Detect which cell encompasses the target text, then output its (X, Y) center coordinate. 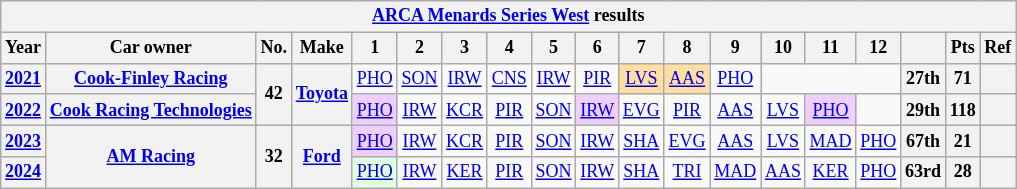
9 (736, 48)
28 (962, 172)
6 (598, 48)
Cook-Finley Racing (150, 78)
Ford (322, 156)
AM Racing (150, 156)
ARCA Menards Series West results (508, 16)
29th (924, 110)
CNS (509, 78)
21 (962, 140)
7 (642, 48)
10 (784, 48)
Year (24, 48)
2023 (24, 140)
No. (274, 48)
Cook Racing Technologies (150, 110)
63rd (924, 172)
2024 (24, 172)
2021 (24, 78)
8 (687, 48)
Make (322, 48)
2 (420, 48)
Toyota (322, 94)
12 (878, 48)
4 (509, 48)
1 (374, 48)
67th (924, 140)
2022 (24, 110)
Pts (962, 48)
11 (830, 48)
32 (274, 156)
TRI (687, 172)
Ref (998, 48)
3 (465, 48)
42 (274, 94)
118 (962, 110)
27th (924, 78)
71 (962, 78)
5 (554, 48)
Car owner (150, 48)
